Locate the cell with the specified text and output its [x, y] center coordinate. 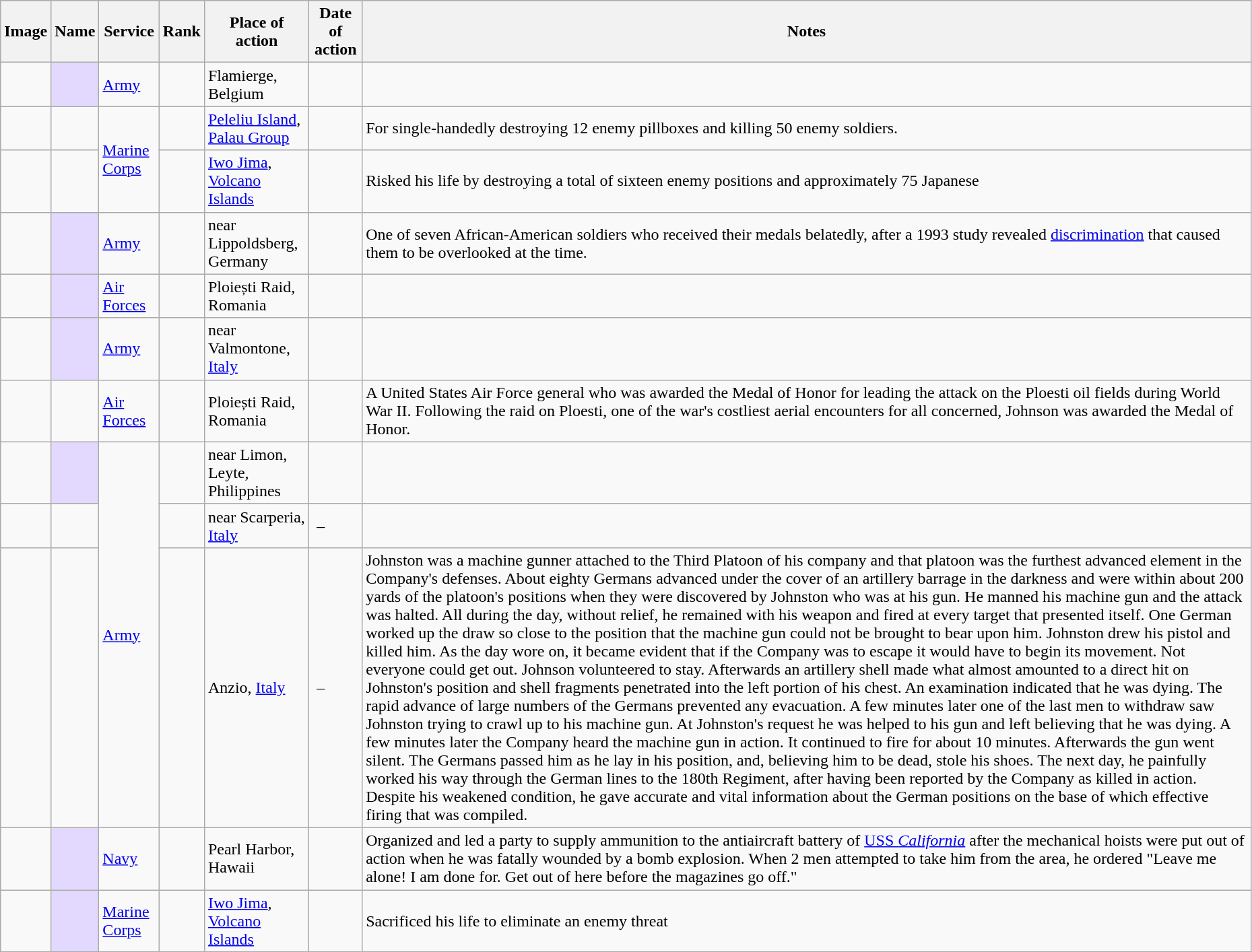
near Limon, Leyte, Philippines [256, 473]
Place of action [256, 32]
Anzio, Italy [256, 687]
Date of action [335, 32]
near Lippoldsberg, Germany [256, 243]
For single-handedly destroying 12 enemy pillboxes and killing 50 enemy soldiers. [807, 128]
near Scarperia, Italy [256, 525]
Pearl Harbor, Hawaii [256, 858]
Flamierge, Belgium [256, 85]
Service [129, 32]
Peleliu Island, Palau Group [256, 128]
Rank [182, 32]
Image [26, 32]
Notes [807, 32]
Risked his life by destroying a total of sixteen enemy positions and approximately 75 Japanese [807, 181]
Name [75, 32]
near Valmontone, Italy [256, 349]
Navy [129, 858]
Sacrificed his life to eliminate an enemy threat [807, 921]
